Locate the cell with the specified text and output its [x, y] center coordinate. 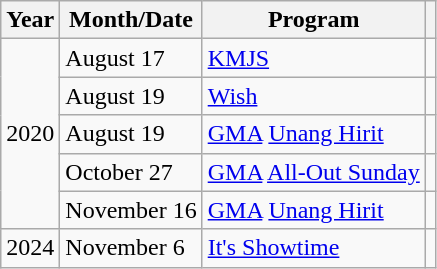
2024 [30, 248]
It's Showtime [314, 248]
KMJS [314, 58]
Wish [314, 96]
October 27 [131, 172]
Month/Date [131, 20]
Program [314, 20]
November 6 [131, 248]
GMA All-Out Sunday [314, 172]
Year [30, 20]
August 17 [131, 58]
November 16 [131, 210]
2020 [30, 134]
